Search for the cell housing the specified text and yield its [X, Y] center coordinate. 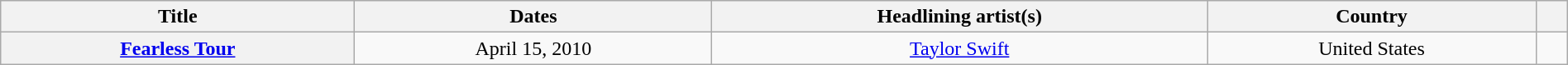
Title [178, 17]
Fearless Tour [178, 48]
Headlining artist(s) [959, 17]
United States [1372, 48]
April 15, 2010 [533, 48]
Country [1372, 17]
Dates [533, 17]
Taylor Swift [959, 48]
